Locate the cell with the specified text and output its (x, y) center coordinate. 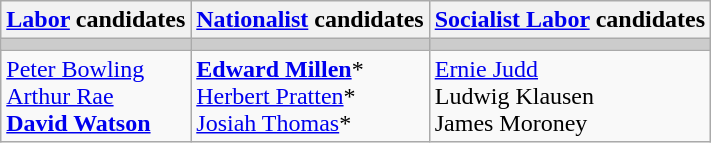
Socialist Labor candidates (570, 20)
Ernie JuddLudwig KlausenJames Moroney (570, 96)
Nationalist candidates (310, 20)
Peter BowlingArthur RaeDavid Watson (96, 96)
Edward Millen*Herbert Pratten*Josiah Thomas* (310, 96)
Labor candidates (96, 20)
